Provide the [x, y] coordinate of the cell's center where the given text is located.  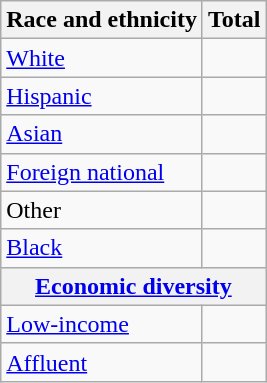
Low-income [102, 324]
Black [102, 248]
Asian [102, 134]
Race and ethnicity [102, 20]
Foreign national [102, 172]
Total [234, 20]
Hispanic [102, 96]
Economic diversity [134, 286]
Affluent [102, 362]
White [102, 58]
Other [102, 210]
